For the text-containing cell, return its midpoint in [x, y] coordinate format. 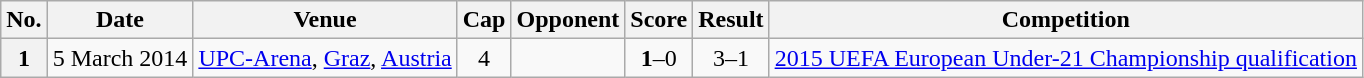
Venue [325, 20]
2015 UEFA European Under-21 Championship qualification [1066, 58]
1 [24, 58]
Result [731, 20]
Cap [484, 20]
No. [24, 20]
1–0 [659, 58]
Date [120, 20]
Opponent [568, 20]
Competition [1066, 20]
4 [484, 58]
UPC-Arena, Graz, Austria [325, 58]
3–1 [731, 58]
Score [659, 20]
5 March 2014 [120, 58]
